Identify which cell holds the provided text, then report its (X, Y) central coordinate. 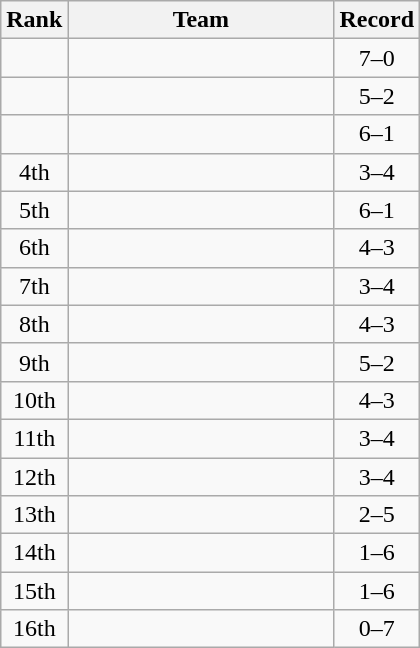
14th (34, 553)
7th (34, 286)
Rank (34, 20)
10th (34, 400)
6th (34, 248)
4th (34, 172)
2–5 (377, 515)
Record (377, 20)
16th (34, 629)
5th (34, 210)
Team (201, 20)
11th (34, 438)
7–0 (377, 58)
13th (34, 515)
0–7 (377, 629)
12th (34, 477)
9th (34, 362)
8th (34, 324)
15th (34, 591)
